From the cell containing the given text, extract its center point as [x, y] coordinate. 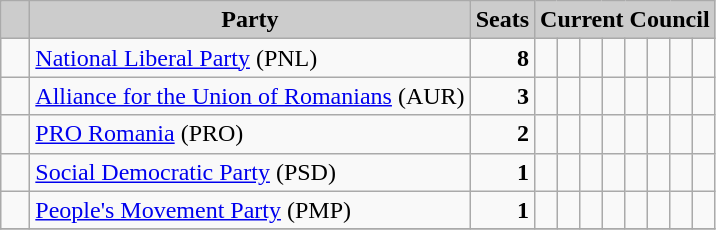
3 [502, 96]
Seats [502, 20]
2 [502, 134]
National Liberal Party (PNL) [250, 58]
Social Democratic Party (PSD) [250, 172]
PRO Romania (PRO) [250, 134]
Party [250, 20]
Current Council [626, 20]
8 [502, 58]
People's Movement Party (PMP) [250, 210]
Alliance for the Union of Romanians (AUR) [250, 96]
